Output the [X, Y] coordinate of the center of the cell containing the given text.  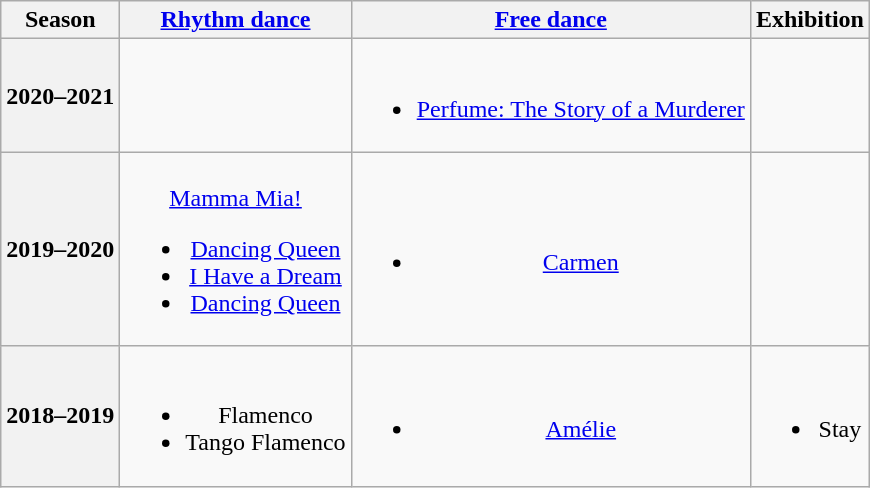
Season [60, 20]
Amélie [550, 416]
Mamma Mia! Dancing Queen I Have a Dream Dancing Queen [236, 249]
2020–2021 [60, 96]
Exhibition [810, 20]
Stay [810, 416]
2019–2020 [60, 249]
Perfume: The Story of a Murderer [550, 96]
Flamenco Tango Flamenco [236, 416]
Rhythm dance [236, 20]
Free dance [550, 20]
2018–2019 [60, 416]
Carmen [550, 249]
